From the cell containing the given text, extract its center point as (x, y) coordinate. 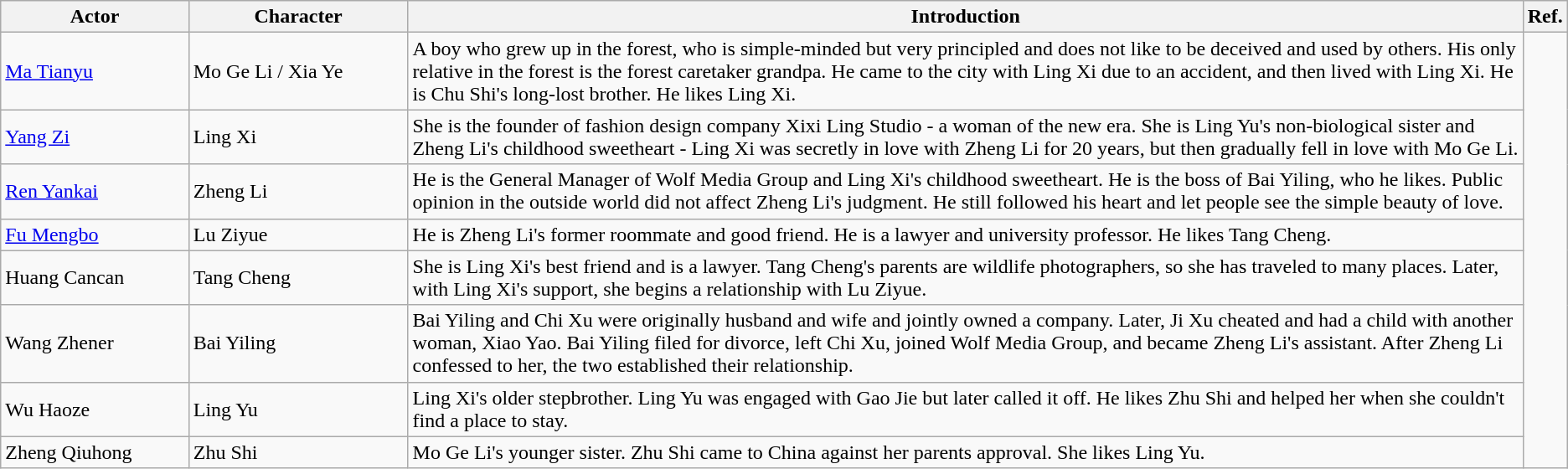
Actor (95, 17)
Fu Mengbo (95, 234)
Mo Ge Li / Xia Ye (298, 71)
He is Zheng Li's former roommate and good friend. He is a lawyer and university professor. He likes Tang Cheng. (965, 234)
Wang Zhener (95, 343)
Wu Haoze (95, 409)
Introduction (965, 17)
Character (298, 17)
Mo Ge Li's younger sister. Zhu Shi came to China against her parents approval. She likes Ling Yu. (965, 452)
Lu Ziyue (298, 234)
Huang Cancan (95, 278)
Zheng Li (298, 191)
Ren Yankai (95, 191)
Zheng Qiuhong (95, 452)
Tang Cheng (298, 278)
Zhu Shi (298, 452)
Ling Yu (298, 409)
Ref. (1545, 17)
Ling Xi (298, 137)
Ma Tianyu (95, 71)
Bai Yiling (298, 343)
Yang Zi (95, 137)
